Output the (X, Y) coordinate of the center of the cell containing the given text.  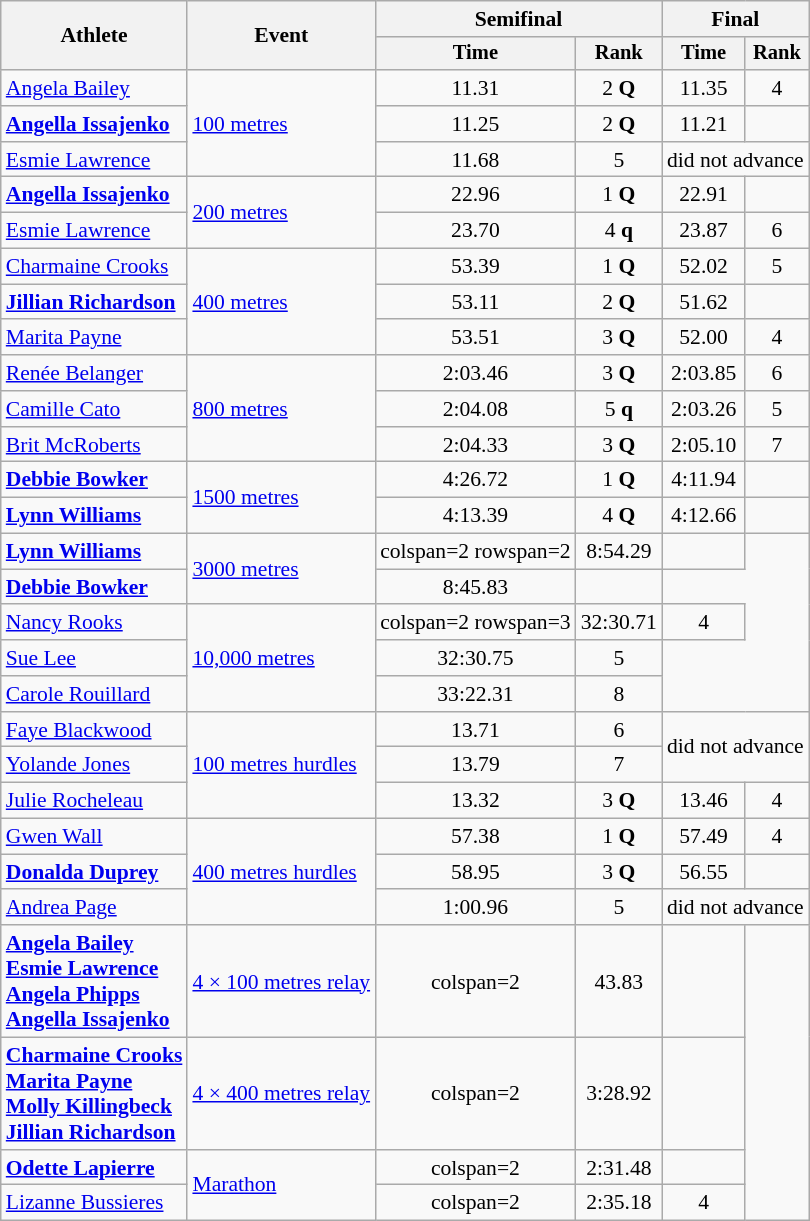
23.87 (704, 231)
2:03.26 (704, 409)
Camille Cato (94, 409)
Gwen Wall (94, 837)
4:13.39 (476, 516)
1500 metres (281, 498)
8:45.83 (476, 587)
52.02 (704, 267)
colspan=2 rowspan=2 (476, 552)
13.46 (704, 801)
51.62 (704, 302)
Nancy Rooks (94, 623)
800 metres (281, 408)
100 metres hurdles (281, 766)
2:04.33 (476, 445)
Angela BaileyEsmie LawrenceAngela PhippsAngella Issajenko (94, 981)
Odette Lapierre (94, 1168)
56.55 (704, 872)
13.79 (476, 765)
Angela Bailey (94, 88)
11.68 (476, 160)
13.32 (476, 801)
57.38 (476, 837)
3:28.92 (619, 1094)
Renée Belanger (94, 373)
Semifinal (518, 19)
Marita Payne (94, 338)
Charmaine CrooksMarita PayneMolly KillingbeckJillian Richardson (94, 1094)
1:00.96 (476, 908)
2:03.46 (476, 373)
32:30.75 (476, 658)
2:04.08 (476, 409)
colspan=2 rowspan=3 (476, 623)
22.96 (476, 195)
Event (281, 36)
4:12.66 (704, 516)
32:30.71 (619, 623)
Lizanne Bussieres (94, 1203)
Faye Blackwood (94, 730)
Final (736, 19)
53.11 (476, 302)
4 × 400 metres relay (281, 1094)
Jillian Richardson (94, 302)
4 × 100 metres relay (281, 981)
4:26.72 (476, 480)
2:05.10 (704, 445)
400 metres hurdles (281, 872)
11.31 (476, 88)
Donalda Duprey (94, 872)
Brit McRoberts (94, 445)
53.39 (476, 267)
2:35.18 (619, 1203)
8:54.29 (619, 552)
52.00 (704, 338)
400 metres (281, 302)
Sue Lee (94, 658)
Yolande Jones (94, 765)
10,000 metres (281, 658)
53.51 (476, 338)
8 (619, 694)
Julie Rocheleau (94, 801)
4 q (619, 231)
13.71 (476, 730)
Carole Rouillard (94, 694)
2:03.85 (704, 373)
33:22.31 (476, 694)
2:31.48 (619, 1168)
200 metres (281, 212)
23.70 (476, 231)
58.95 (476, 872)
Charmaine Crooks (94, 267)
11.21 (704, 124)
4 Q (619, 516)
Marathon (281, 1186)
11.25 (476, 124)
57.49 (704, 837)
4:11.94 (704, 480)
5 q (619, 409)
11.35 (704, 88)
22.91 (704, 195)
3000 metres (281, 570)
43.83 (619, 981)
Athlete (94, 36)
100 metres (281, 124)
Andrea Page (94, 908)
